Return the (x, y) coordinate for the center point of the cell that contains the specified text.  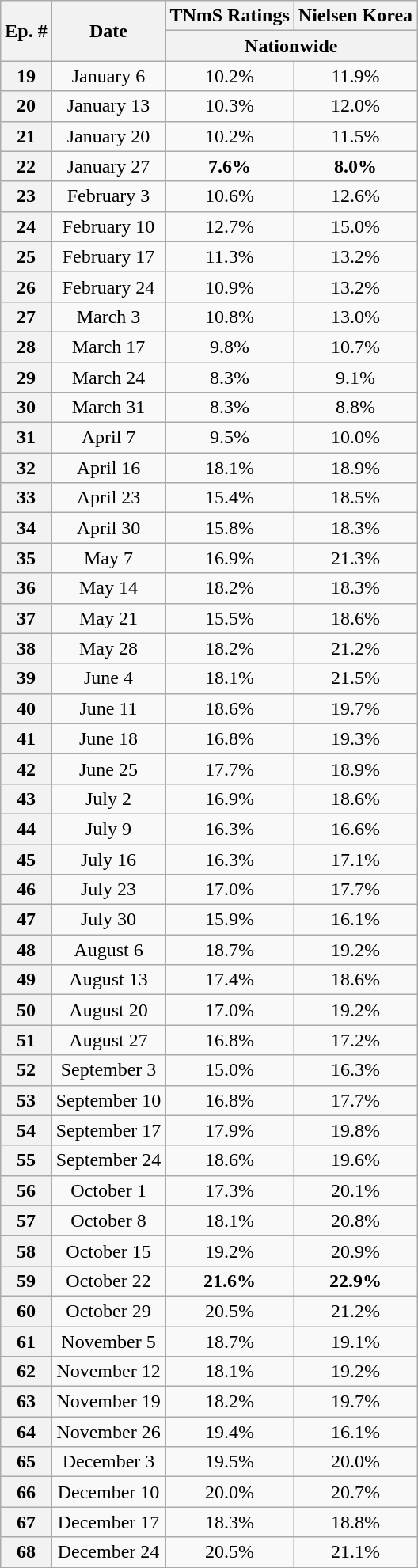
26 (26, 287)
20.1% (355, 1190)
December 24 (108, 1552)
October 1 (108, 1190)
35 (26, 558)
October 8 (108, 1221)
55 (26, 1160)
19.5% (230, 1462)
56 (26, 1190)
39 (26, 678)
33 (26, 498)
57 (26, 1221)
45 (26, 859)
31 (26, 438)
22.9% (355, 1281)
23 (26, 196)
47 (26, 920)
34 (26, 528)
July 16 (108, 859)
Nationwide (291, 46)
August 13 (108, 980)
December 3 (108, 1462)
January 13 (108, 106)
November 26 (108, 1432)
January 6 (108, 76)
July 23 (108, 890)
April 23 (108, 498)
64 (26, 1432)
28 (26, 347)
62 (26, 1372)
58 (26, 1251)
February 3 (108, 196)
June 25 (108, 769)
February 24 (108, 287)
16.6% (355, 829)
20.8% (355, 1221)
December 10 (108, 1492)
20 (26, 106)
12.7% (230, 226)
May 7 (108, 558)
24 (26, 226)
May 28 (108, 648)
42 (26, 769)
11.5% (355, 136)
19.1% (355, 1342)
December 17 (108, 1522)
November 5 (108, 1342)
November 12 (108, 1372)
TNmS Ratings (230, 16)
54 (26, 1130)
January 27 (108, 166)
59 (26, 1281)
17.2% (355, 1040)
March 31 (108, 408)
11.3% (230, 256)
19.8% (355, 1130)
50 (26, 1010)
10.7% (355, 347)
36 (26, 588)
October 15 (108, 1251)
July 30 (108, 920)
9.1% (355, 378)
32 (26, 468)
September 17 (108, 1130)
Nielsen Korea (355, 16)
30 (26, 408)
November 19 (108, 1402)
June 18 (108, 738)
18.5% (355, 498)
11.9% (355, 76)
17.9% (230, 1130)
7.6% (230, 166)
51 (26, 1040)
63 (26, 1402)
29 (26, 378)
10.8% (230, 317)
January 20 (108, 136)
19.4% (230, 1432)
March 3 (108, 317)
44 (26, 829)
67 (26, 1522)
March 24 (108, 378)
May 14 (108, 588)
9.5% (230, 438)
52 (26, 1070)
October 22 (108, 1281)
20.7% (355, 1492)
10.9% (230, 287)
21 (26, 136)
April 7 (108, 438)
43 (26, 799)
48 (26, 950)
September 3 (108, 1070)
September 10 (108, 1100)
21.3% (355, 558)
12.0% (355, 106)
27 (26, 317)
July 9 (108, 829)
12.6% (355, 196)
15.8% (230, 528)
66 (26, 1492)
13.0% (355, 317)
15.5% (230, 618)
53 (26, 1100)
Date (108, 31)
August 20 (108, 1010)
February 17 (108, 256)
65 (26, 1462)
9.8% (230, 347)
17.4% (230, 980)
19 (26, 76)
May 21 (108, 618)
46 (26, 890)
August 27 (108, 1040)
October 29 (108, 1311)
10.6% (230, 196)
18.8% (355, 1522)
21.6% (230, 1281)
49 (26, 980)
17.1% (355, 859)
68 (26, 1552)
April 30 (108, 528)
40 (26, 708)
August 6 (108, 950)
April 16 (108, 468)
25 (26, 256)
July 2 (108, 799)
21.1% (355, 1552)
15.4% (230, 498)
37 (26, 618)
21.5% (355, 678)
20.9% (355, 1251)
8.8% (355, 408)
60 (26, 1311)
19.3% (355, 738)
10.3% (230, 106)
15.9% (230, 920)
61 (26, 1342)
February 10 (108, 226)
17.3% (230, 1190)
10.0% (355, 438)
22 (26, 166)
June 4 (108, 678)
19.6% (355, 1160)
38 (26, 648)
41 (26, 738)
March 17 (108, 347)
8.0% (355, 166)
June 11 (108, 708)
Ep. # (26, 31)
September 24 (108, 1160)
